Find where the given text appears and provide that cell's center as [x, y] coordinate. 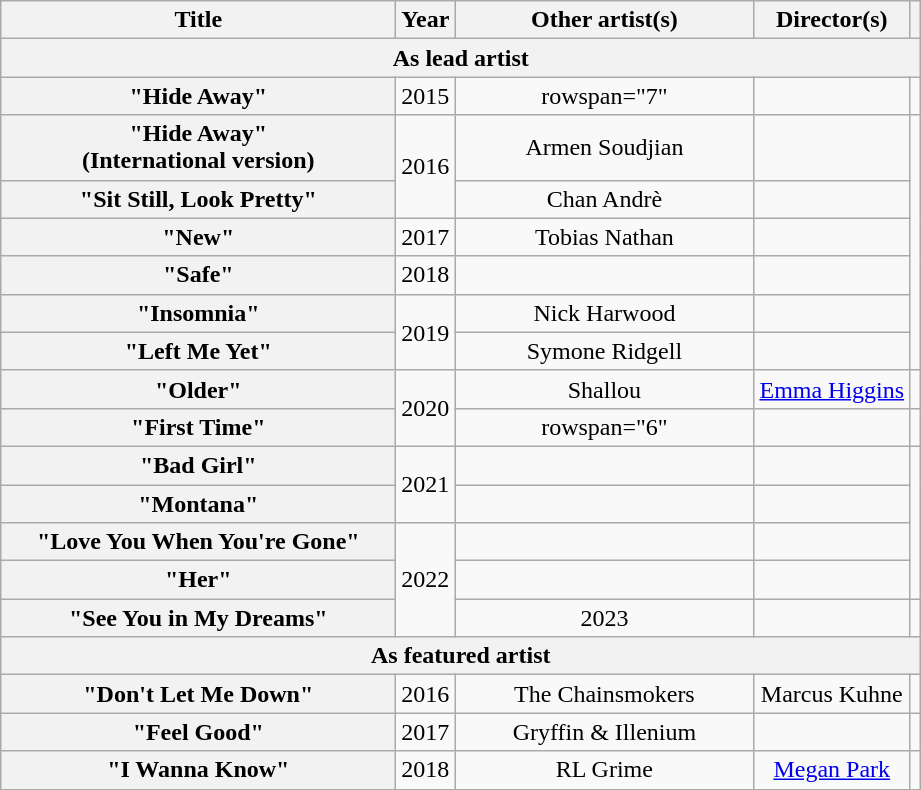
Director(s) [832, 20]
2015 [426, 96]
Marcus Kuhne [832, 694]
"Love You When You're Gone" [198, 542]
"Insomnia" [198, 313]
"Hide Away"(International version) [198, 148]
Armen Soudjian [604, 148]
As featured artist [461, 656]
Year [426, 20]
As lead artist [461, 58]
Other artist(s) [604, 20]
Shallou [604, 389]
rowspan="6" [604, 427]
rowspan="7" [604, 96]
"Her" [198, 580]
Megan Park [832, 770]
"Hide Away" [198, 96]
Emma Higgins [832, 389]
"Montana" [198, 503]
"Older" [198, 389]
Nick Harwood [604, 313]
"Safe" [198, 275]
"Don't Let Me Down" [198, 694]
Tobias Nathan [604, 237]
"New" [198, 237]
"Feel Good" [198, 732]
RL Grime [604, 770]
2020 [426, 408]
"Bad Girl" [198, 465]
2023 [604, 618]
Title [198, 20]
The Chainsmokers [604, 694]
2019 [426, 332]
"Left Me Yet" [198, 351]
"See You in My Dreams" [198, 618]
Gryffin & Illenium [604, 732]
2021 [426, 484]
Chan Andrè [604, 199]
"I Wanna Know" [198, 770]
2022 [426, 580]
"First Time" [198, 427]
Symone Ridgell [604, 351]
"Sit Still, Look Pretty" [198, 199]
